Detect which cell encompasses the target text, then output its (X, Y) center coordinate. 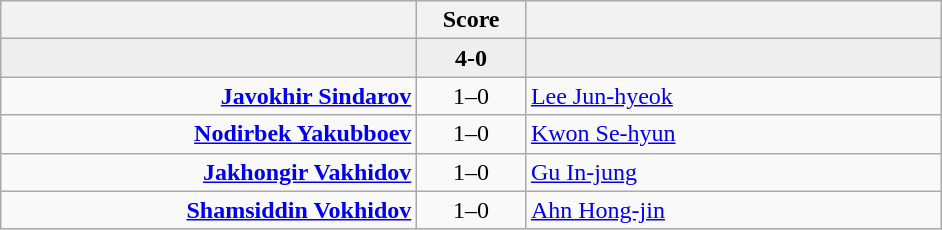
Shamsiddin Vokhidov (209, 210)
4-0 (472, 58)
Jakhongir Vakhidov (209, 172)
Score (472, 20)
Nodirbek Yakubboev (209, 134)
Javokhir Sindarov (209, 96)
Lee Jun-hyeok (733, 96)
Gu In-jung (733, 172)
Kwon Se-hyun (733, 134)
Ahn Hong-jin (733, 210)
